For the text-containing cell, return its midpoint in (X, Y) coordinate format. 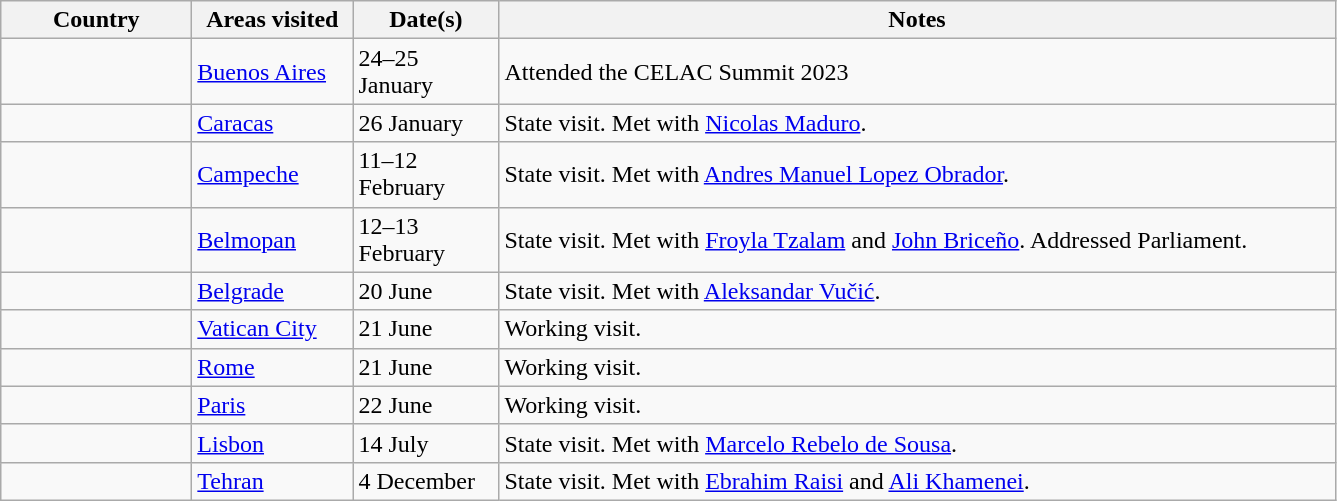
Campeche (272, 174)
State visit. Met with Nicolas Maduro. (917, 123)
Rome (272, 367)
State visit. Met with Andres Manuel Lopez Obrador. (917, 174)
Notes (917, 20)
20 June (426, 291)
12–13 February (426, 240)
Areas visited (272, 20)
Vatican City (272, 329)
Buenos Aires (272, 72)
Attended the CELAC Summit 2023 (917, 72)
24–25 January (426, 72)
11–12 February (426, 174)
22 June (426, 405)
State visit. Met with Marcelo Rebelo de Sousa. (917, 443)
State visit. Met with Froyla Tzalam and John Briceño. Addressed Parliament. (917, 240)
Lisbon (272, 443)
State visit. Met with Ebrahim Raisi and Ali Khamenei. (917, 481)
Belgrade (272, 291)
Date(s) (426, 20)
4 December (426, 481)
14 July (426, 443)
Tehran (272, 481)
Paris (272, 405)
26 January (426, 123)
Caracas (272, 123)
State visit. Met with Aleksandar Vučić. (917, 291)
Country (96, 20)
Belmopan (272, 240)
